Determine the (X, Y) coordinate at the center of the cell enclosing the given text.  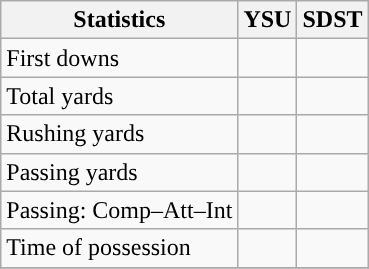
Total yards (120, 96)
Passing yards (120, 172)
YSU (268, 20)
Passing: Comp–Att–Int (120, 210)
SDST (332, 20)
Statistics (120, 20)
First downs (120, 58)
Time of possession (120, 248)
Rushing yards (120, 134)
